Locate the cell with the specified text and output its (x, y) center coordinate. 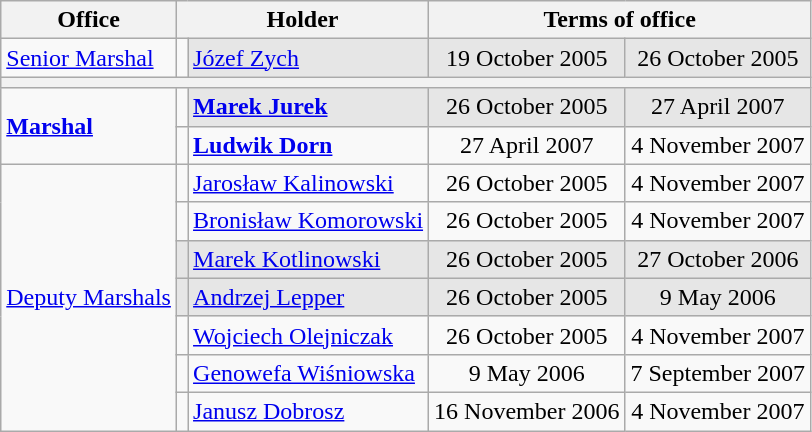
Marek Kotlinowski (308, 259)
Genowefa Wiśniowska (308, 373)
Janusz Dobrosz (308, 411)
7 September 2007 (718, 373)
Marek Jurek (308, 107)
Holder (302, 20)
Jarosław Kalinowski (308, 183)
Andrzej Lepper (308, 297)
Ludwik Dorn (308, 145)
Senior Marshal (89, 58)
16 November 2006 (527, 411)
Józef Zych (308, 58)
27 October 2006 (718, 259)
Deputy Marshals (89, 297)
Office (89, 20)
Marshal (89, 126)
Wojciech Olejniczak (308, 335)
19 October 2005 (527, 58)
Terms of office (620, 20)
Bronisław Komorowski (308, 221)
